Output the (x, y) coordinate of the center of the cell containing the given text.  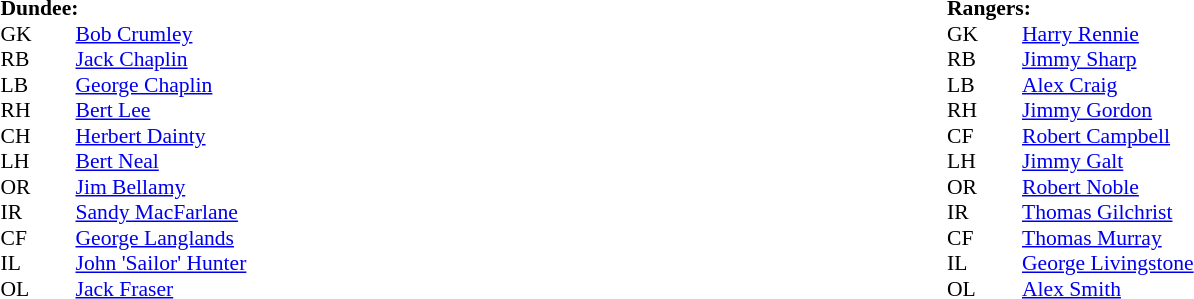
John 'Sailor' Hunter (162, 263)
Jimmy Sharp (1108, 59)
Harry Rennie (1108, 34)
Robert Noble (1108, 187)
Jack Chaplin (162, 59)
Alex Craig (1108, 85)
Thomas Gilchrist (1108, 213)
Bert Lee (162, 111)
Jim Bellamy (162, 187)
Bob Crumley (162, 34)
Sandy MacFarlane (162, 213)
George Chaplin (162, 85)
George Langlands (162, 238)
Robert Campbell (1108, 136)
CH (19, 136)
Jimmy Gordon (1108, 111)
George Livingstone (1108, 263)
Thomas Murray (1108, 238)
Jimmy Galt (1108, 161)
Bert Neal (162, 161)
Herbert Dainty (162, 136)
